For the text-containing cell, return its midpoint in [x, y] coordinate format. 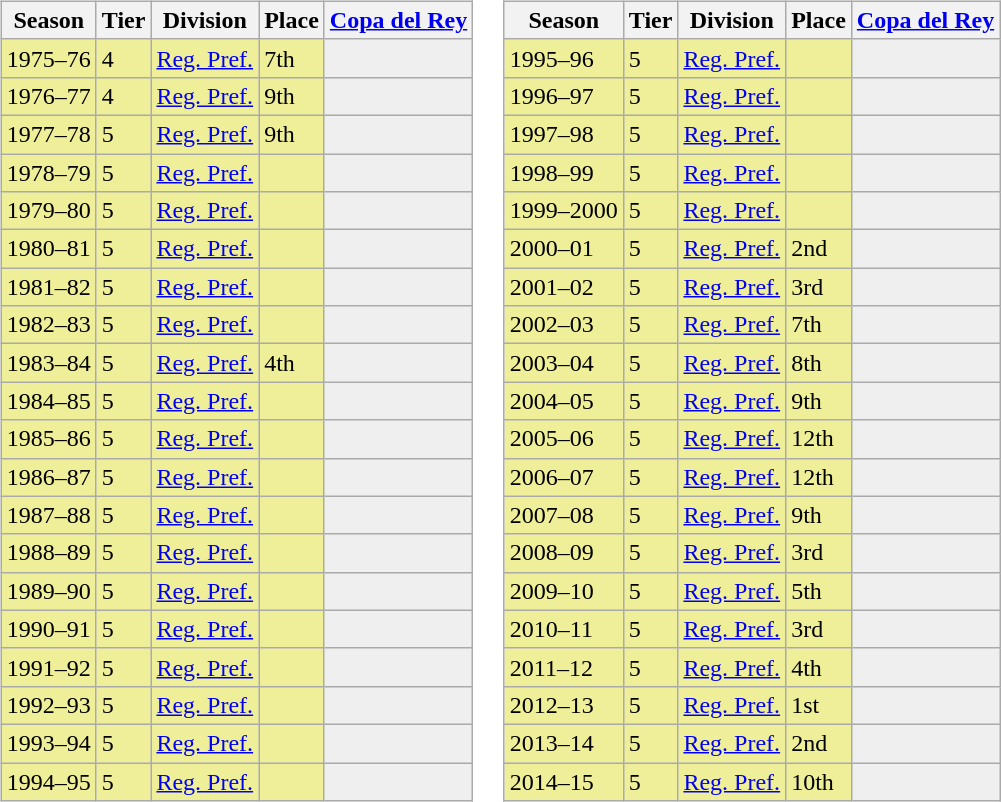
1999–2000 [564, 211]
2000–01 [564, 249]
1st [819, 705]
1992–93 [48, 705]
2009–10 [564, 591]
5th [819, 591]
1981–82 [48, 287]
2005–06 [564, 439]
2013–14 [564, 743]
1994–95 [48, 781]
1983–84 [48, 363]
2007–08 [564, 515]
2010–11 [564, 629]
1979–80 [48, 211]
1976–77 [48, 96]
2008–09 [564, 553]
1995–96 [564, 58]
2001–02 [564, 287]
2006–07 [564, 477]
2011–12 [564, 667]
1997–98 [564, 134]
2002–03 [564, 325]
1998–99 [564, 173]
1977–78 [48, 134]
1978–79 [48, 173]
2004–05 [564, 401]
1987–88 [48, 515]
2012–13 [564, 705]
8th [819, 363]
1988–89 [48, 553]
1990–91 [48, 629]
1996–97 [564, 96]
1986–87 [48, 477]
10th [819, 781]
1989–90 [48, 591]
1985–86 [48, 439]
1975–76 [48, 58]
1984–85 [48, 401]
2014–15 [564, 781]
1980–81 [48, 249]
1993–94 [48, 743]
2003–04 [564, 363]
1991–92 [48, 667]
1982–83 [48, 325]
